Scan for the cell matching the given text and deliver its (x, y) coordinate at center. 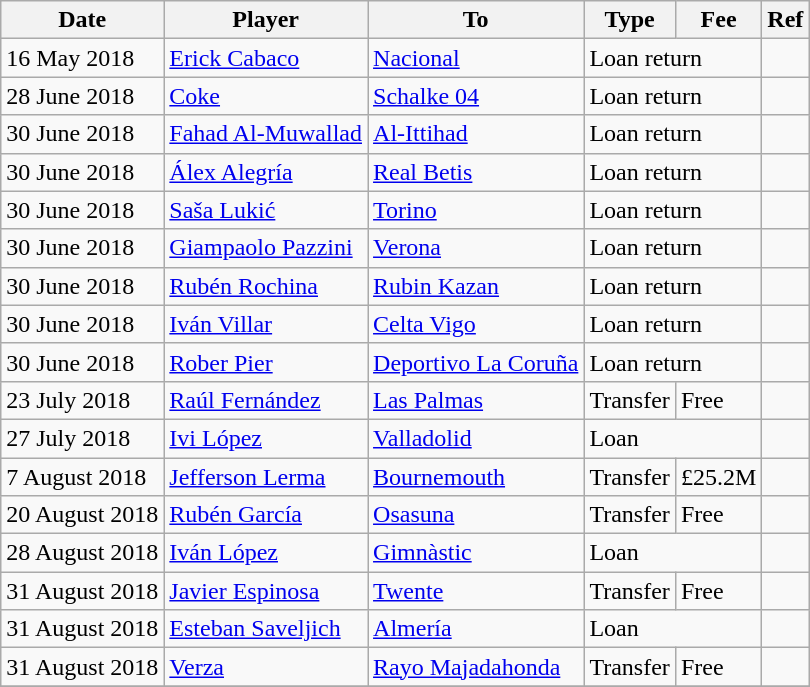
Coke (266, 96)
Al-Ittihad (476, 134)
Deportivo La Coruña (476, 362)
Rubén Rochina (266, 286)
28 June 2018 (82, 96)
Rubin Kazan (476, 286)
Rober Pier (266, 362)
Verona (476, 248)
Las Palmas (476, 400)
Torino (476, 210)
Iván López (266, 553)
Jefferson Lerma (266, 477)
Twente (476, 591)
Fahad Al-Muwallad (266, 134)
Player (266, 20)
20 August 2018 (82, 515)
16 May 2018 (82, 58)
28 August 2018 (82, 553)
Saša Lukić (266, 210)
Verza (266, 667)
Osasuna (476, 515)
Gimnàstic (476, 553)
Álex Alegría (266, 172)
To (476, 20)
Bournemouth (476, 477)
Raúl Fernández (266, 400)
Iván Villar (266, 324)
23 July 2018 (82, 400)
Ivi López (266, 438)
Almería (476, 629)
Valladolid (476, 438)
Erick Cabaco (266, 58)
Rubén García (266, 515)
Rayo Majadahonda (476, 667)
Esteban Saveljich (266, 629)
27 July 2018 (82, 438)
Nacional (476, 58)
Javier Espinosa (266, 591)
Giampaolo Pazzini (266, 248)
Fee (718, 20)
Type (630, 20)
Celta Vigo (476, 324)
Date (82, 20)
£25.2M (718, 477)
Real Betis (476, 172)
7 August 2018 (82, 477)
Schalke 04 (476, 96)
Ref (786, 20)
